Search for the cell housing the specified text and yield its [X, Y] center coordinate. 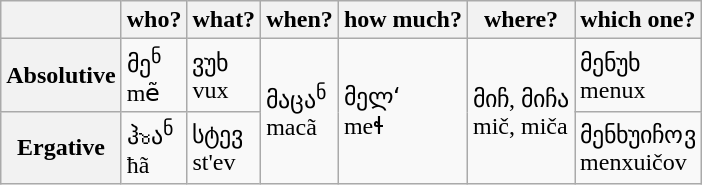
when? [300, 20]
ვუხvux [224, 76]
მიჩ, მიჩაmič, miča [520, 112]
where? [520, 20]
მენუხmenux [638, 76]
who? [154, 20]
მელʻmeɬ [402, 112]
სტევst'ev [224, 148]
what? [224, 20]
how much? [402, 20]
ჰჾანħã [154, 148]
Ergative [61, 148]
მენmẽ [154, 76]
მენხუიჩოვmenxuičov [638, 148]
მაცანmacã [300, 112]
Absolutive [61, 76]
which one? [638, 20]
